Pinpoint the cell where the given text exists, returning its [x, y] midpoint coordinate. 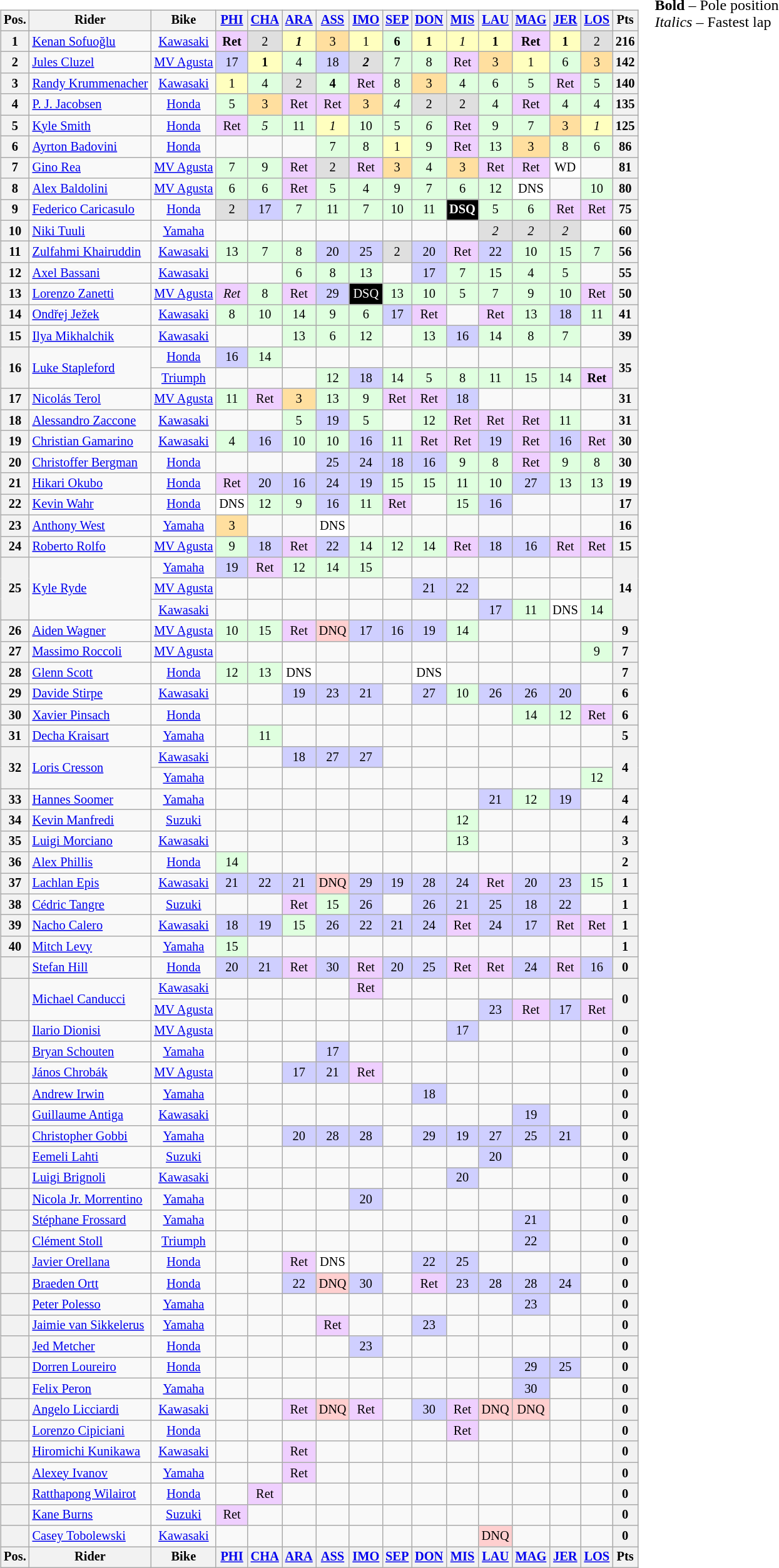
János Chrobák [90, 1073]
Cédric Tangre [90, 904]
Kane Burns [90, 1515]
Hikari Okubo [90, 483]
32 [15, 768]
Jed Metcher [90, 1347]
41 [625, 315]
Ayrton Badovini [90, 147]
Lachlan Epis [90, 884]
Bryan Schouten [90, 1052]
Niki Tuuli [90, 231]
Jaimie van Sikkelerus [90, 1325]
Roberto Rolfo [90, 547]
Stéphane Frossard [90, 1220]
75 [625, 210]
Kyle Ryde [90, 589]
Gino Rea [90, 168]
55 [625, 273]
Davide Stirpe [90, 694]
Alex Baldolini [90, 189]
60 [625, 231]
Loris Cresson [90, 768]
50 [625, 294]
Casey Tobolewski [90, 1536]
Alessandro Zaccone [90, 420]
36 [15, 862]
Clément Stoll [90, 1242]
Peter Polesso [90, 1305]
Ilya Mikhalchik [90, 336]
Xavier Pinsach [90, 715]
Mitch Levy [90, 947]
Lorenzo Zanetti [90, 294]
56 [625, 252]
34 [15, 821]
Alexey Ivanov [90, 1473]
Nicolás Terol [90, 399]
86 [625, 147]
80 [625, 189]
38 [15, 904]
Michael Canducci [90, 999]
135 [625, 104]
Kyle Smith [90, 126]
Ondřej Ježek [90, 315]
37 [15, 884]
33 [15, 799]
125 [625, 126]
Lorenzo Cipiciani [90, 1431]
Aiden Wagner [90, 631]
Felix Peron [90, 1388]
Hiromichi Kunikawa [90, 1452]
Dorren Loureiro [90, 1368]
Andrew Irwin [90, 1094]
Luigi Brignoli [90, 1178]
Christopher Gobbi [90, 1136]
WD [565, 168]
Nacho Calero [90, 926]
Decha Kraisart [90, 736]
Luigi Morciano [90, 841]
Kevin Wahr [90, 505]
40 [15, 947]
Glenn Scott [90, 673]
Javier Orellana [90, 1262]
Guillaume Antiga [90, 1115]
140 [625, 84]
Braeden Ortt [90, 1283]
Ilario Dionisi [90, 1031]
Christoffer Bergman [90, 462]
Zulfahmi Khairuddin [90, 252]
Angelo Licciardi [90, 1410]
Nicola Jr. Morrentino [90, 1199]
142 [625, 63]
Massimo Roccoli [90, 652]
Randy Krummenacher [90, 84]
Alex Phillis [90, 862]
Anthony West [90, 525]
Luke Stapleford [90, 368]
81 [625, 168]
216 [625, 41]
Kenan Sofuoğlu [90, 41]
Kevin Manfredi [90, 821]
Jules Cluzel [90, 63]
Hannes Soomer [90, 799]
Axel Bassani [90, 273]
Eemeli Lahti [90, 1157]
Ratthapong Wilairot [90, 1494]
P. J. Jacobsen [90, 104]
Christian Gamarino [90, 442]
Federico Caricasulo [90, 210]
Stefan Hill [90, 968]
